Identify which cell holds the provided text, then report its [x, y] central coordinate. 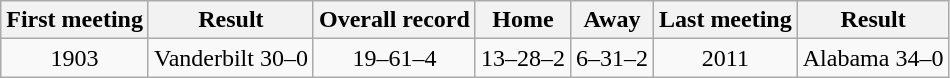
Home [522, 20]
Alabama 34–0 [873, 58]
Last meeting [726, 20]
First meeting [75, 20]
2011 [726, 58]
19–61–4 [394, 58]
1903 [75, 58]
Vanderbilt 30–0 [230, 58]
6–31–2 [612, 58]
Away [612, 20]
Overall record [394, 20]
13–28–2 [522, 58]
